Search for the cell housing the specified text and yield its (X, Y) center coordinate. 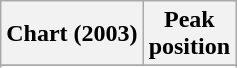
Peakposition (189, 34)
Chart (2003) (72, 34)
